Find where the given text appears and provide that cell's center as [x, y] coordinate. 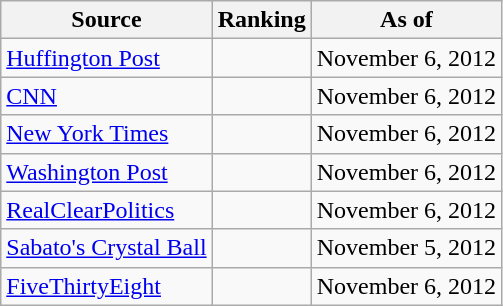
As of [406, 20]
RealClearPolitics [106, 210]
New York Times [106, 134]
Source [106, 20]
Huffington Post [106, 58]
FiveThirtyEight [106, 286]
Washington Post [106, 172]
Ranking [262, 20]
Sabato's Crystal Ball [106, 248]
November 5, 2012 [406, 248]
CNN [106, 96]
